Output the (x, y) coordinate of the center of the cell containing the given text.  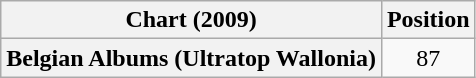
87 (428, 58)
Chart (2009) (192, 20)
Position (428, 20)
Belgian Albums (Ultratop Wallonia) (192, 58)
